Scan for the cell matching the given text and deliver its [x, y] coordinate at center. 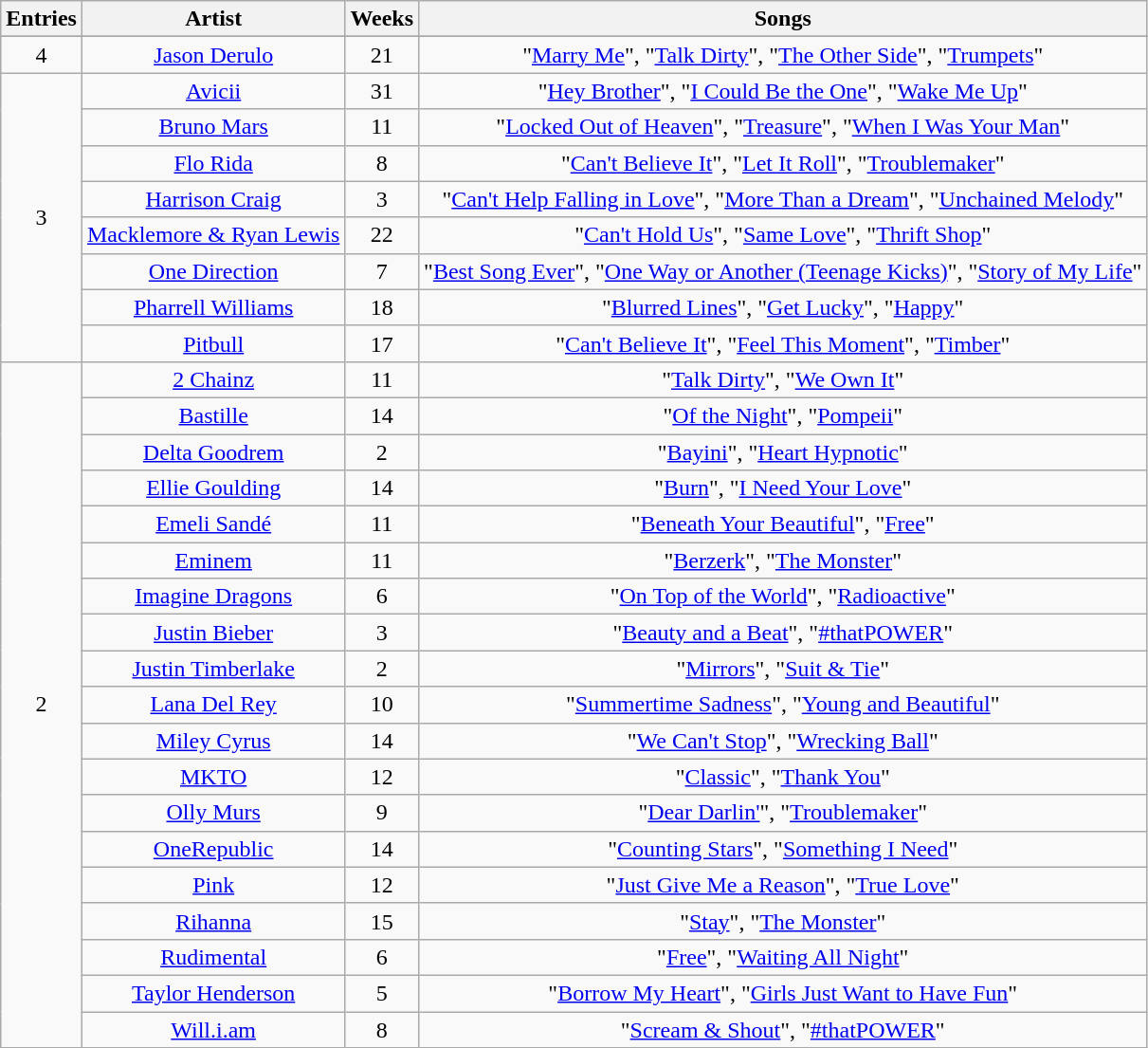
7 [382, 271]
Weeks [382, 19]
"Berzerk", "The Monster" [783, 561]
"Borrow My Heart", "Girls Just Want to Have Fun" [783, 993]
"Summertime Sadness", "Young and Beautiful" [783, 705]
Entries [42, 19]
OneRepublic [212, 849]
9 [382, 813]
Delta Goodrem [212, 452]
"Locked Out of Heaven", "Treasure", "When I Was Your Man" [783, 127]
Ellie Goulding [212, 488]
Bastille [212, 415]
"Free", "Waiting All Night" [783, 957]
4 [42, 55]
Pitbull [212, 343]
"Can't Believe It", "Let It Roll", "Troublemaker" [783, 163]
"On Top of the World", "Radioactive" [783, 597]
2 Chainz [212, 379]
"We Can't Stop", "Wrecking Ball" [783, 741]
Avicii [212, 91]
10 [382, 705]
Macklemore & Ryan Lewis [212, 235]
"Can't Hold Us", "Same Love", "Thrift Shop" [783, 235]
Songs [783, 19]
15 [382, 921]
"Burn", "I Need Your Love" [783, 488]
Justin Bieber [212, 633]
Emeli Sandé [212, 524]
"Hey Brother", "I Could Be the One", "Wake Me Up" [783, 91]
Taylor Henderson [212, 993]
"Beauty and a Beat", "#thatPOWER" [783, 633]
5 [382, 993]
Rudimental [212, 957]
Will.i.am [212, 1029]
18 [382, 307]
Imagine Dragons [212, 597]
"Best Song Ever", "One Way or Another (Teenage Kicks)", "Story of My Life" [783, 271]
"Just Give Me a Reason", "True Love" [783, 885]
One Direction [212, 271]
Pink [212, 885]
MKTO [212, 777]
"Classic", "Thank You" [783, 777]
Pharrell Williams [212, 307]
"Scream & Shout", "#thatPOWER" [783, 1029]
Flo Rida [212, 163]
Harrison Craig [212, 199]
Rihanna [212, 921]
Lana Del Rey [212, 705]
17 [382, 343]
"Marry Me", "Talk Dirty", "The Other Side", "Trumpets" [783, 55]
"Stay", "The Monster" [783, 921]
"Talk Dirty", "We Own It" [783, 379]
Justin Timberlake [212, 669]
Artist [212, 19]
"Can't Believe It", "Feel This Moment", "Timber" [783, 343]
"Bayini", "Heart Hypnotic" [783, 452]
"Dear Darlin'", "Troublemaker" [783, 813]
Miley Cyrus [212, 741]
"Of the Night", "Pompeii" [783, 415]
"Beneath Your Beautiful", "Free" [783, 524]
22 [382, 235]
Eminem [212, 561]
31 [382, 91]
Bruno Mars [212, 127]
Olly Murs [212, 813]
"Can't Help Falling in Love", "More Than a Dream", "Unchained Melody" [783, 199]
Jason Derulo [212, 55]
21 [382, 55]
"Counting Stars", "Something I Need" [783, 849]
"Mirrors", "Suit & Tie" [783, 669]
"Blurred Lines", "Get Lucky", "Happy" [783, 307]
